From the cell containing the given text, extract its center point as (x, y) coordinate. 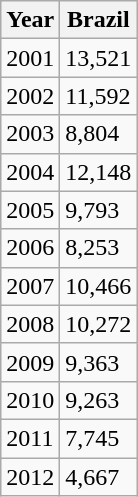
9,263 (98, 400)
8,804 (98, 134)
2010 (30, 400)
2004 (30, 172)
11,592 (98, 96)
Year (30, 20)
2009 (30, 362)
2006 (30, 248)
Brazil (98, 20)
2002 (30, 96)
10,272 (98, 324)
2011 (30, 438)
4,667 (98, 477)
10,466 (98, 286)
2005 (30, 210)
9,793 (98, 210)
2012 (30, 477)
12,148 (98, 172)
2007 (30, 286)
7,745 (98, 438)
2008 (30, 324)
13,521 (98, 58)
8,253 (98, 248)
2001 (30, 58)
9,363 (98, 362)
2003 (30, 134)
